Identify which cell holds the provided text, then report its [x, y] central coordinate. 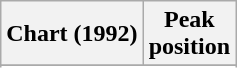
Chart (1992) [72, 34]
Peakposition [189, 34]
